Locate the cell with the specified text and output its (x, y) center coordinate. 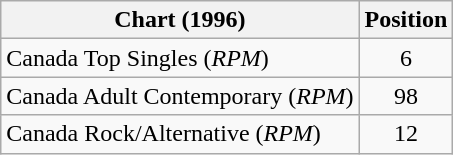
Chart (1996) (180, 20)
Canada Top Singles (RPM) (180, 58)
Canada Adult Contemporary (RPM) (180, 96)
98 (406, 96)
Canada Rock/Alternative (RPM) (180, 134)
Position (406, 20)
6 (406, 58)
12 (406, 134)
